Locate the cell with the specified text and output its (X, Y) center coordinate. 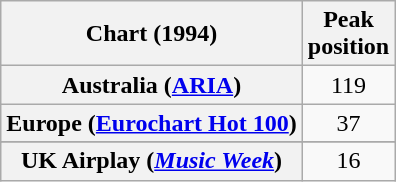
16 (348, 161)
Peakposition (348, 34)
Chart (1994) (152, 34)
UK Airplay (Music Week) (152, 161)
119 (348, 85)
Australia (ARIA) (152, 85)
37 (348, 123)
Europe (Eurochart Hot 100) (152, 123)
